Identify which cell holds the provided text, then report its (x, y) central coordinate. 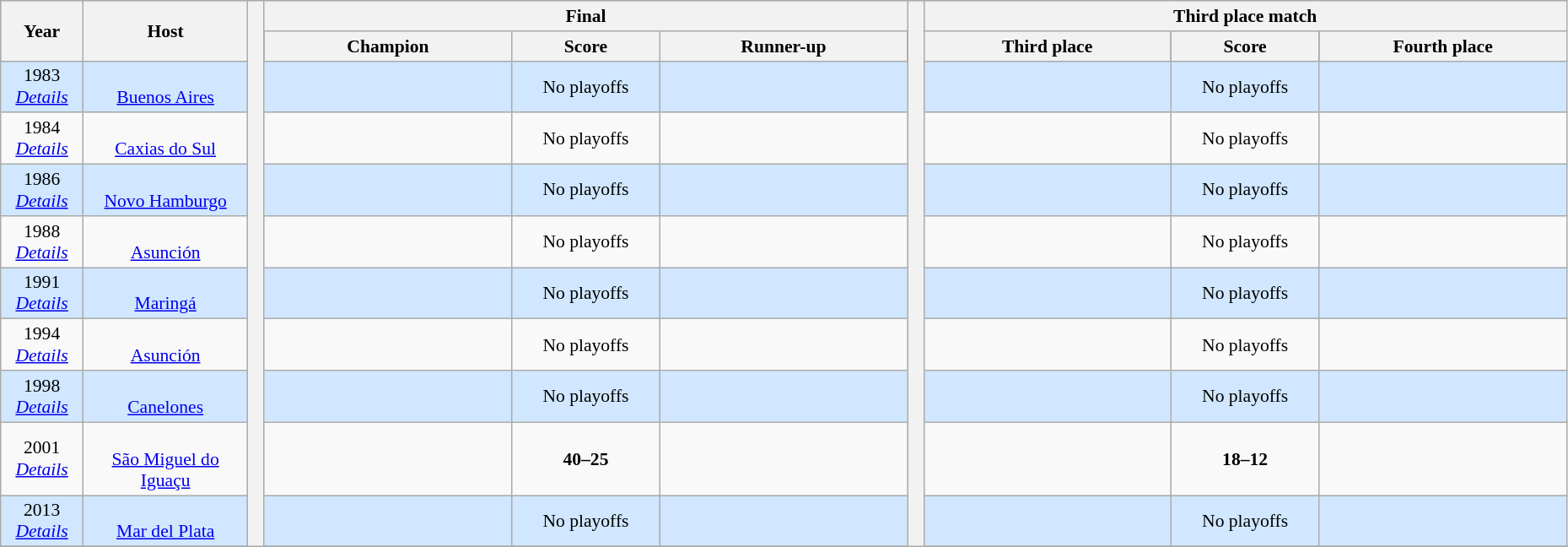
1984Details (42, 138)
Fourth place (1442, 46)
1998Details (42, 397)
1994Details (42, 344)
Novo Hamburgo (165, 191)
Year (42, 30)
Third place match (1245, 16)
2013Details (42, 522)
Buenos Aires (165, 86)
1983Details (42, 86)
Runner-up (783, 46)
Champion (388, 46)
Final (585, 16)
Caxias do Sul (165, 138)
Host (165, 30)
40–25 (586, 459)
São Miguel do Iguaçu (165, 459)
Mar del Plata (165, 522)
Third place (1048, 46)
Canelones (165, 397)
Maringá (165, 294)
2001Details (42, 459)
1986Details (42, 191)
1991Details (42, 294)
18–12 (1245, 459)
1988Details (42, 241)
